Pinpoint the cell where the given text exists, returning its [x, y] midpoint coordinate. 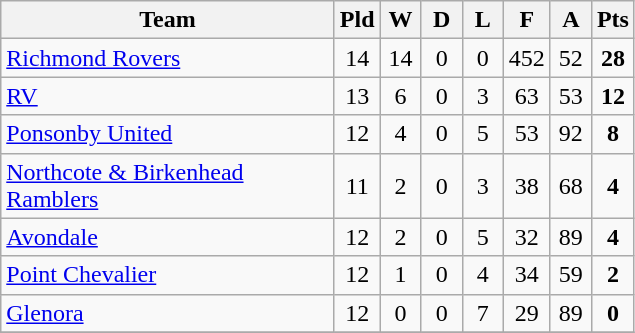
63 [526, 96]
Point Chevalier [168, 275]
A [570, 20]
Richmond Rovers [168, 58]
Northcote & Birkenhead Ramblers [168, 186]
11 [357, 186]
6 [400, 96]
1 [400, 275]
34 [526, 275]
Avondale [168, 237]
Pld [357, 20]
52 [570, 58]
D [442, 20]
Pts [612, 20]
13 [357, 96]
L [482, 20]
Glenora [168, 313]
32 [526, 237]
W [400, 20]
RV [168, 96]
452 [526, 58]
59 [570, 275]
7 [482, 313]
F [526, 20]
92 [570, 134]
28 [612, 58]
Team [168, 20]
68 [570, 186]
8 [612, 134]
38 [526, 186]
Ponsonby United [168, 134]
29 [526, 313]
